Return the (x, y) coordinate for the center point of the cell that contains the specified text.  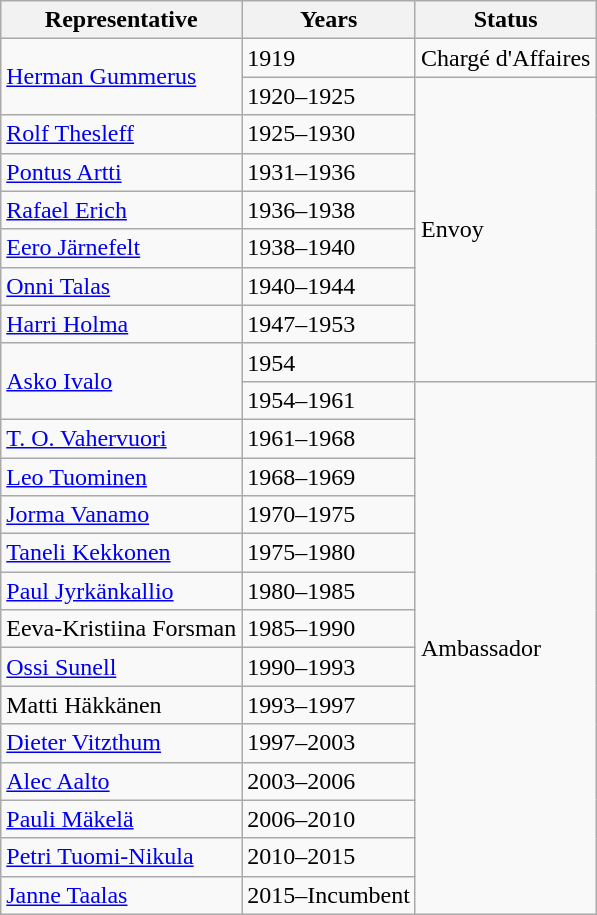
1970–1975 (329, 515)
Paul Jyrkänkallio (122, 591)
T. O. Vahervuori (122, 438)
1997–2003 (329, 743)
Chargé d'Affaires (505, 58)
1947–1953 (329, 324)
Petri Tuomi-Nikula (122, 857)
Pontus Artti (122, 172)
Envoy (505, 229)
Rolf Thesleff (122, 134)
Status (505, 20)
Eero Järnefelt (122, 248)
1990–1993 (329, 667)
Matti Häkkänen (122, 705)
Asko Ivalo (122, 381)
1961–1968 (329, 438)
Years (329, 20)
Alec Aalto (122, 781)
Harri Holma (122, 324)
1938–1940 (329, 248)
2003–2006 (329, 781)
1920–1925 (329, 96)
1968–1969 (329, 477)
1936–1938 (329, 210)
1925–1930 (329, 134)
1985–1990 (329, 629)
Janne Taalas (122, 895)
1954–1961 (329, 400)
Rafael Erich (122, 210)
Representative (122, 20)
1975–1980 (329, 553)
1954 (329, 362)
Leo Tuominen (122, 477)
Ambassador (505, 648)
Herman Gummerus (122, 77)
Dieter Vitzthum (122, 743)
1993–1997 (329, 705)
Jorma Vanamo (122, 515)
Taneli Kekkonen (122, 553)
Ossi Sunell (122, 667)
2006–2010 (329, 819)
Eeva-Kristiina Forsman (122, 629)
Pauli Mäkelä (122, 819)
Onni Talas (122, 286)
1940–1944 (329, 286)
1980–1985 (329, 591)
2015–Incumbent (329, 895)
1919 (329, 58)
1931–1936 (329, 172)
2010–2015 (329, 857)
